Identify which cell holds the provided text, then report its (x, y) central coordinate. 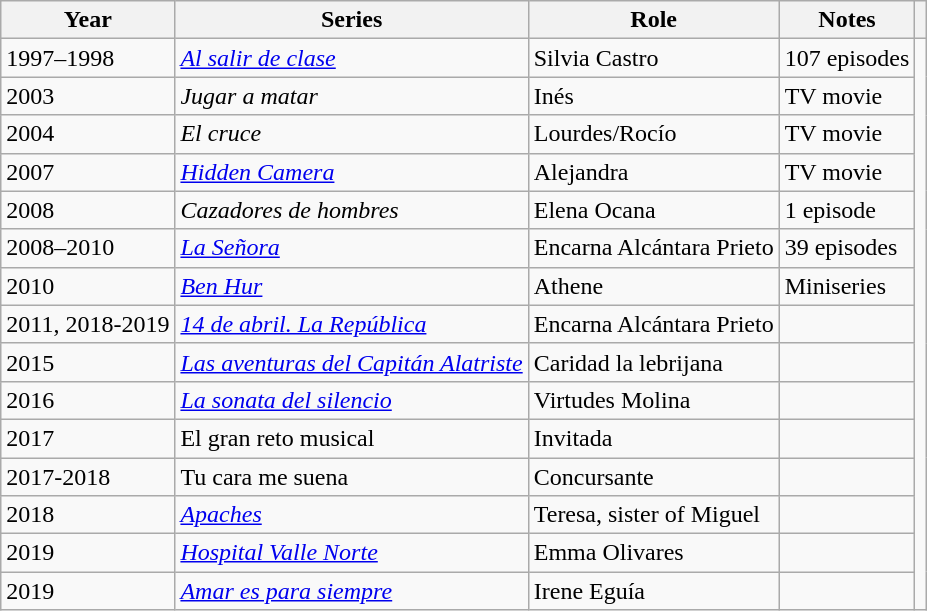
1 episode (847, 210)
2017-2018 (88, 477)
107 episodes (847, 58)
Emma Olivares (654, 553)
El gran reto musical (352, 438)
Elena Ocana (654, 210)
Tu cara me suena (352, 477)
Al salir de clase (352, 58)
2007 (88, 172)
Virtudes Molina (654, 400)
Silvia Castro (654, 58)
Lourdes/Rocío (654, 134)
La sonata del silencio (352, 400)
Jugar a matar (352, 96)
Role (654, 20)
Irene Eguía (654, 591)
2016 (88, 400)
2010 (88, 286)
2015 (88, 362)
Year (88, 20)
Teresa, sister of Miguel (654, 515)
Alejandra (654, 172)
Caridad la lebrijana (654, 362)
2018 (88, 515)
2011, 2018-2019 (88, 324)
Series (352, 20)
Apaches (352, 515)
2017 (88, 438)
Las aventuras del Capitán Alatriste (352, 362)
2003 (88, 96)
2008–2010 (88, 248)
El cruce (352, 134)
Concursante (654, 477)
2004 (88, 134)
14 de abril. La República (352, 324)
Hidden Camera (352, 172)
Notes (847, 20)
2008 (88, 210)
Invitada (654, 438)
La Señora (352, 248)
Ben Hur (352, 286)
Athene (654, 286)
Inés (654, 96)
1997–1998 (88, 58)
39 episodes (847, 248)
Cazadores de hombres (352, 210)
Hospital Valle Norte (352, 553)
Amar es para siempre (352, 591)
Miniseries (847, 286)
